Extract the [x, y] coordinate from the center of the cell holding the provided text.  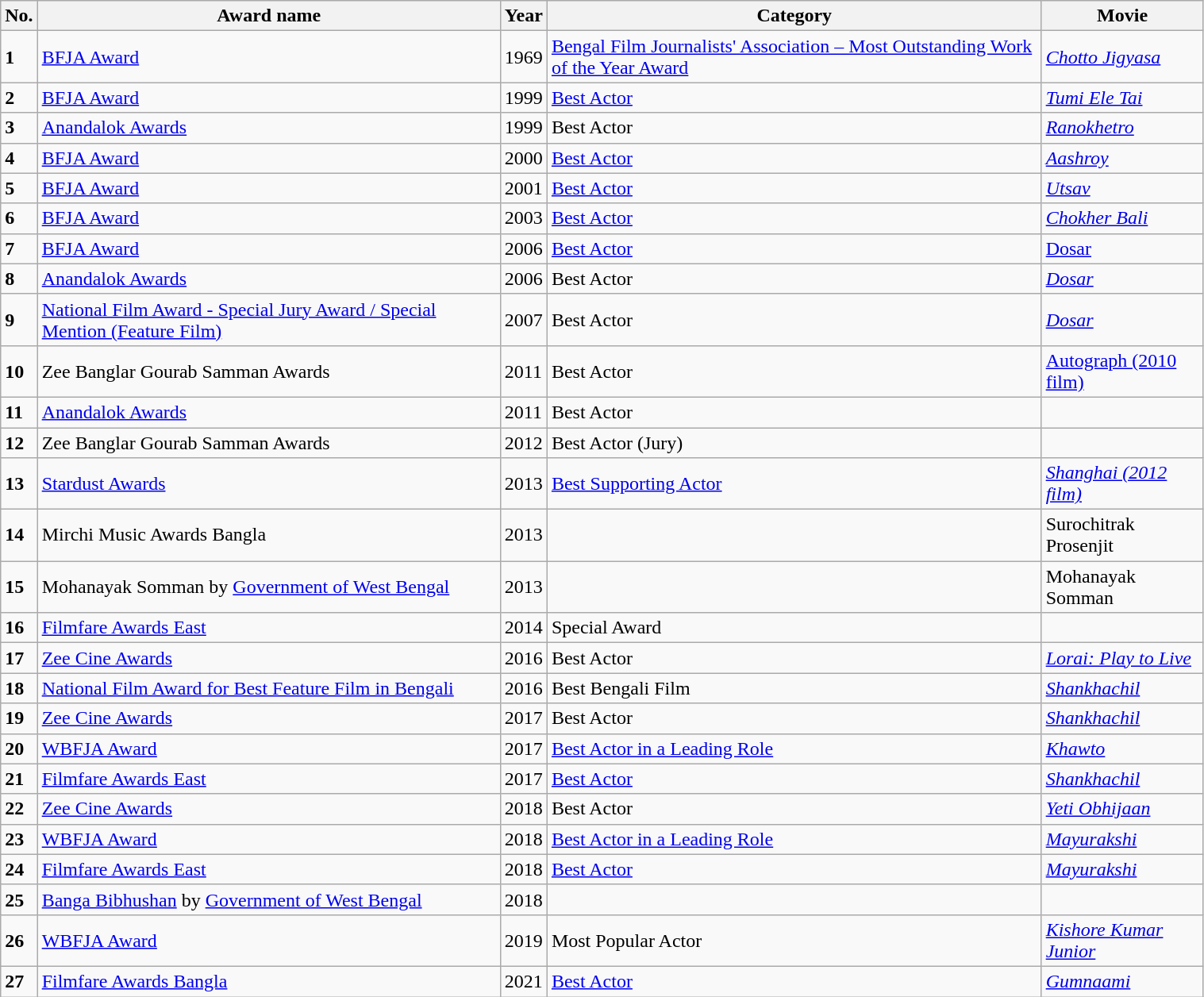
2021 [524, 981]
15 [19, 587]
Shanghai (2012 film) [1122, 484]
Aashroy [1122, 158]
12 [19, 442]
Movie [1122, 16]
19 [19, 718]
Surochitrak Prosenjit [1122, 535]
Year [524, 16]
2001 [524, 188]
Category [794, 16]
Tumi Ele Tai [1122, 98]
Best Supporting Actor [794, 484]
Bengal Film Journalists' Association – Most Outstanding Work of the Year Award [794, 57]
Most Popular Actor [794, 940]
11 [19, 412]
5 [19, 188]
2000 [524, 158]
Yeti Obhijaan [1122, 809]
Best Actor (Jury) [794, 442]
24 [19, 869]
10 [19, 371]
18 [19, 688]
25 [19, 899]
2014 [524, 628]
8 [19, 279]
20 [19, 749]
Utsav [1122, 188]
Autograph (2010 film) [1122, 371]
Ranokhetro [1122, 128]
23 [19, 839]
Kishore Kumar Junior [1122, 940]
Mohanayak Somman by Government of West Bengal [268, 587]
21 [19, 779]
Filmfare Awards Bangla [268, 981]
26 [19, 940]
9 [19, 319]
National Film Award for Best Feature Film in Bengali [268, 688]
Chotto Jigyasa [1122, 57]
14 [19, 535]
Award name [268, 16]
Special Award [794, 628]
16 [19, 628]
No. [19, 16]
27 [19, 981]
Best Bengali Film [794, 688]
Chokher Bali [1122, 218]
Khawto [1122, 749]
2003 [524, 218]
Mohanayak Somman [1122, 587]
1 [19, 57]
Banga Bibhushan by Government of West Bengal [268, 899]
2007 [524, 319]
17 [19, 658]
Lorai: Play to Live [1122, 658]
National Film Award - Special Jury Award / Special Mention (Feature Film) [268, 319]
6 [19, 218]
2012 [524, 442]
Stardust Awards [268, 484]
2019 [524, 940]
Gumnaami [1122, 981]
1969 [524, 57]
Mirchi Music Awards Bangla [268, 535]
22 [19, 809]
4 [19, 158]
7 [19, 248]
3 [19, 128]
13 [19, 484]
2 [19, 98]
